Find where the given text appears and provide that cell's center as (x, y) coordinate. 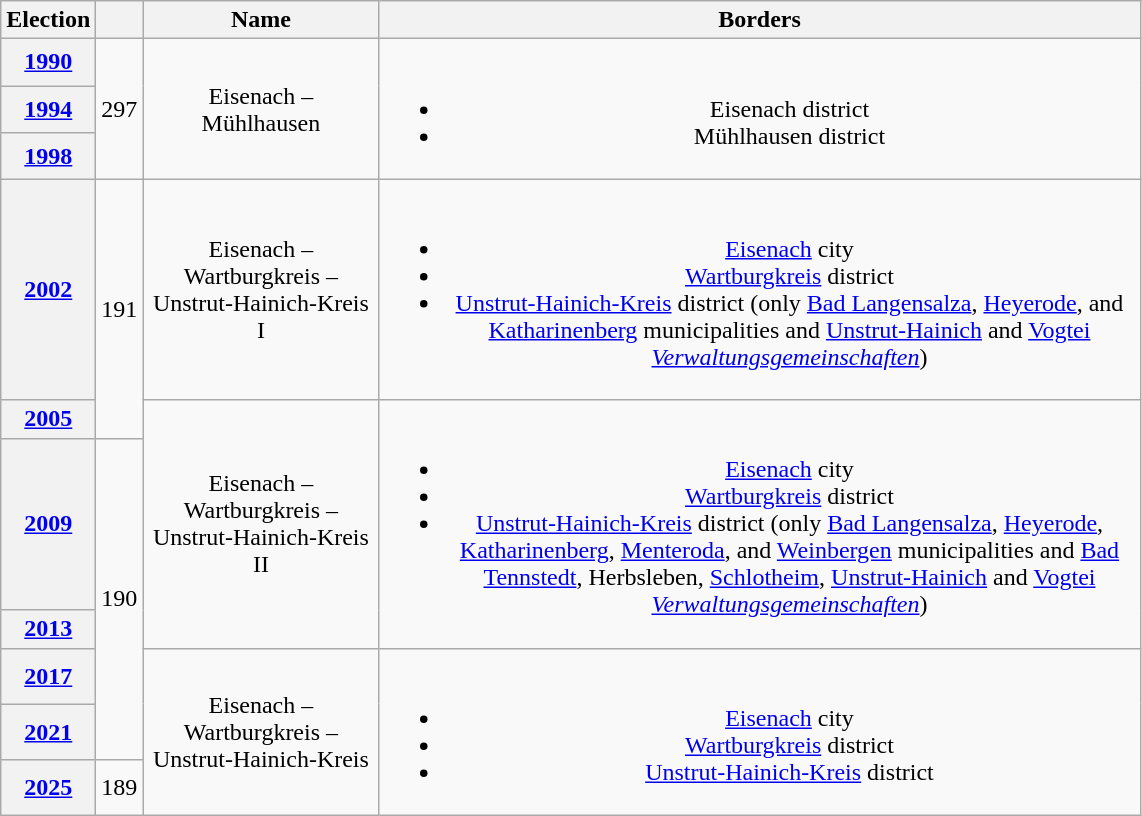
1994 (48, 110)
Eisenach – Mühlhausen (261, 109)
191 (120, 308)
Borders (760, 20)
297 (120, 109)
2009 (48, 524)
190 (120, 598)
Eisenach cityWartburgkreis districtUnstrut-Hainich-Kreis district (760, 732)
2017 (48, 676)
2005 (48, 419)
2013 (48, 629)
Eisenach – Wartburgkreis – Unstrut-Hainich-Kreis (261, 732)
Election (48, 20)
1998 (48, 156)
2025 (48, 787)
2021 (48, 732)
Eisenach districtMühlhausen district (760, 109)
Eisenach – Wartburgkreis – Unstrut-Hainich-Kreis I (261, 290)
Eisenach – Wartburgkreis – Unstrut-Hainich-Kreis II (261, 524)
1990 (48, 62)
189 (120, 787)
Name (261, 20)
2002 (48, 290)
